Return the [X, Y] coordinate for the center point of the cell that contains the specified text.  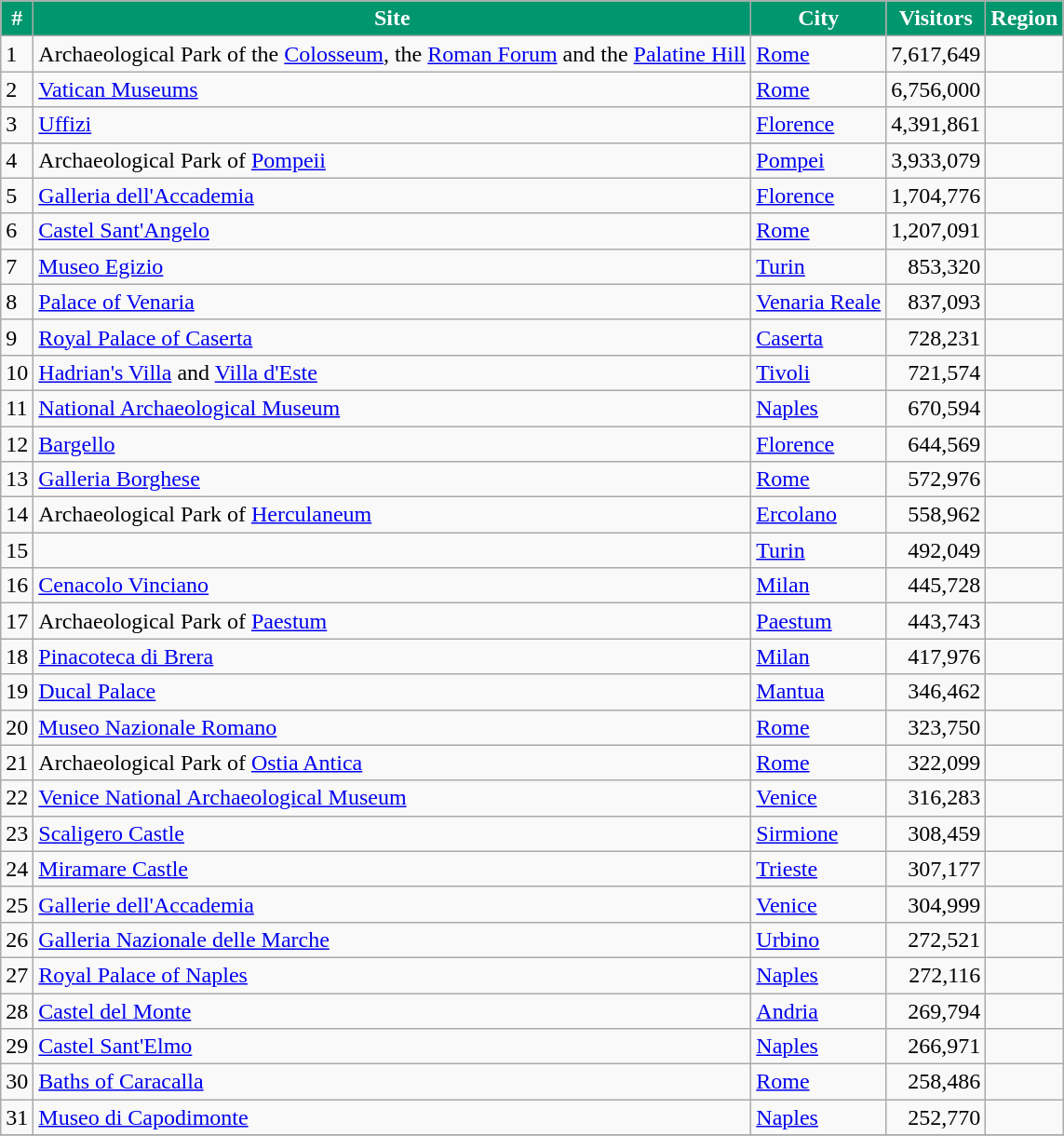
304,999 [936, 904]
Andria [819, 1010]
266,971 [936, 1047]
30 [17, 1082]
Paestum [819, 621]
7,617,649 [936, 54]
Galleria Borghese [393, 480]
Cenacolo Vinciano [393, 586]
10 [17, 372]
Site [393, 19]
322,099 [936, 763]
Ducal Palace [393, 692]
18 [17, 656]
316,283 [936, 798]
Museo Nazionale Romano [393, 727]
Museo Egizio [393, 266]
4,391,861 [936, 125]
346,462 [936, 692]
Venaria Reale [819, 302]
269,794 [936, 1010]
252,770 [936, 1117]
Region [1024, 19]
853,320 [936, 266]
670,594 [936, 408]
Caserta [819, 337]
308,459 [936, 833]
17 [17, 621]
13 [17, 480]
417,976 [936, 656]
272,116 [936, 975]
323,750 [936, 727]
1,207,091 [936, 231]
5 [17, 196]
558,962 [936, 515]
Gallerie dell'Accademia [393, 904]
Archaeological Park of Paestum [393, 621]
3,933,079 [936, 160]
721,574 [936, 372]
14 [17, 515]
Uffizi [393, 125]
3 [17, 125]
22 [17, 798]
27 [17, 975]
Urbino [819, 940]
837,093 [936, 302]
Ercolano [819, 515]
1 [17, 54]
26 [17, 940]
31 [17, 1117]
572,976 [936, 480]
Visitors [936, 19]
23 [17, 833]
Baths of Caracalla [393, 1082]
21 [17, 763]
6,756,000 [936, 89]
Sirmione [819, 833]
24 [17, 869]
Pompei [819, 160]
Archaeological Park of Ostia Antica [393, 763]
2 [17, 89]
728,231 [936, 337]
445,728 [936, 586]
Tivoli [819, 372]
8 [17, 302]
19 [17, 692]
25 [17, 904]
307,177 [936, 869]
Scaligero Castle [393, 833]
258,486 [936, 1082]
Archaeological Park of the Colosseum, the Roman Forum and the Palatine Hill [393, 54]
National Archaeological Museum [393, 408]
Archaeological Park of Herculaneum [393, 515]
Royal Palace of Caserta [393, 337]
Castel Sant'Elmo [393, 1047]
Bargello [393, 444]
20 [17, 727]
Venice National Archaeological Museum [393, 798]
Galleria dell'Accademia [393, 196]
1,704,776 [936, 196]
# [17, 19]
Palace of Venaria [393, 302]
644,569 [936, 444]
City [819, 19]
Miramare Castle [393, 869]
Castel Sant'Angelo [393, 231]
Pinacoteca di Brera [393, 656]
4 [17, 160]
7 [17, 266]
492,049 [936, 550]
Vatican Museums [393, 89]
11 [17, 408]
Hadrian's Villa and Villa d'Este [393, 372]
9 [17, 337]
28 [17, 1010]
Museo di Capodimonte [393, 1117]
16 [17, 586]
29 [17, 1047]
12 [17, 444]
Galleria Nazionale delle Marche [393, 940]
15 [17, 550]
Castel del Monte [393, 1010]
Trieste [819, 869]
Royal Palace of Naples [393, 975]
272,521 [936, 940]
Mantua [819, 692]
443,743 [936, 621]
Archaeological Park of Pompeii [393, 160]
6 [17, 231]
